Output the (x, y) coordinate of the center of the cell containing the given text.  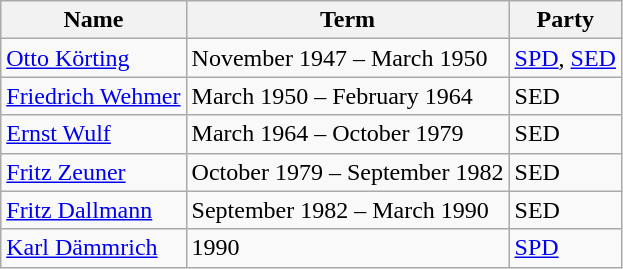
Party (565, 20)
Name (94, 20)
Ernst Wulf (94, 134)
March 1950 – February 1964 (348, 96)
Term (348, 20)
March 1964 – October 1979 (348, 134)
Otto Körting (94, 58)
SPD (565, 248)
September 1982 – March 1990 (348, 210)
Fritz Dallmann (94, 210)
Karl Dämmrich (94, 248)
November 1947 – March 1950 (348, 58)
1990 (348, 248)
Friedrich Wehmer (94, 96)
Fritz Zeuner (94, 172)
SPD, SED (565, 58)
October 1979 – September 1982 (348, 172)
